Extract the [x, y] coordinate from the center of the cell holding the provided text.  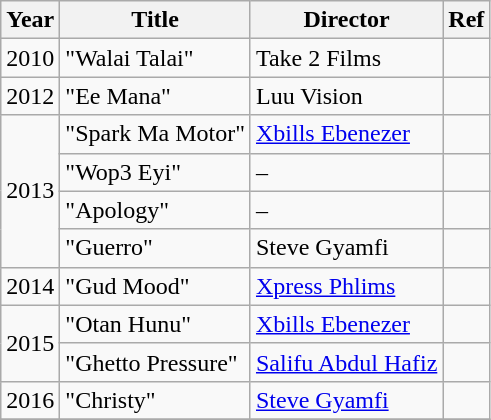
Year [30, 20]
"Walai Talai" [156, 58]
2012 [30, 96]
"Apology" [156, 210]
"Guerro" [156, 248]
"Christy" [156, 400]
Salifu Abdul Hafiz [346, 362]
"Gud Mood" [156, 286]
Director [346, 20]
2010 [30, 58]
Xpress Phlims [346, 286]
2014 [30, 286]
2015 [30, 343]
"Ee Mana" [156, 96]
"Wop3 Eyi" [156, 172]
Ref [466, 20]
Title [156, 20]
2013 [30, 191]
Take 2 Films [346, 58]
"Ghetto Pressure" [156, 362]
2016 [30, 400]
"Spark Ma Motor" [156, 134]
"Otan Hunu" [156, 324]
Luu Vision [346, 96]
